Output the (X, Y) coordinate of the center of the cell containing the given text.  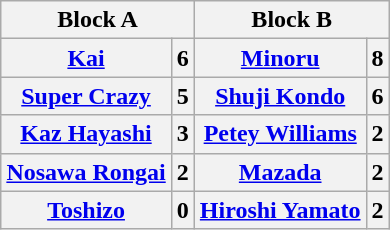
Hiroshi Yamato (280, 210)
Toshizo (86, 210)
3 (182, 134)
Nosawa Rongai (86, 172)
Kai (86, 58)
Petey Williams (280, 134)
8 (378, 58)
Block B (292, 20)
5 (182, 96)
Shuji Kondo (280, 96)
Super Crazy (86, 96)
0 (182, 210)
Mazada (280, 172)
Minoru (280, 58)
Block A (98, 20)
Kaz Hayashi (86, 134)
